Determine the [x, y] coordinate at the center of the cell enclosing the given text.  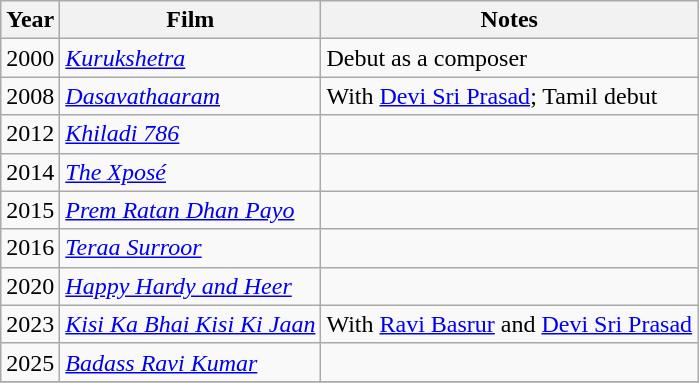
2020 [30, 286]
Film [190, 20]
Teraa Surroor [190, 248]
Prem Ratan Dhan Payo [190, 210]
2008 [30, 96]
2023 [30, 324]
Year [30, 20]
Kisi Ka Bhai Kisi Ki Jaan [190, 324]
With Devi Sri Prasad; Tamil debut [510, 96]
Khiladi 786 [190, 134]
2014 [30, 172]
2012 [30, 134]
Happy Hardy and Heer [190, 286]
2015 [30, 210]
Notes [510, 20]
Debut as a composer [510, 58]
2025 [30, 362]
Kurukshetra [190, 58]
Badass Ravi Kumar [190, 362]
Dasavathaaram [190, 96]
With Ravi Basrur and Devi Sri Prasad [510, 324]
2016 [30, 248]
2000 [30, 58]
The Xposé [190, 172]
